Determine the [X, Y] coordinate at the center of the cell enclosing the given text.  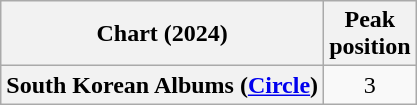
Peakposition [370, 34]
South Korean Albums (Circle) [162, 85]
Chart (2024) [162, 34]
3 [370, 85]
